Output the [x, y] coordinate of the center of the cell containing the given text.  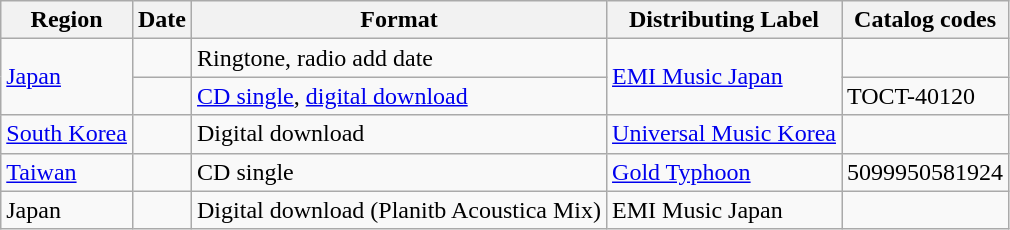
Gold Typhoon [724, 172]
Catalog codes [926, 20]
South Korea [67, 134]
Date [162, 20]
Region [67, 20]
Universal Music Korea [724, 134]
5099950581924 [926, 172]
Digital download [400, 134]
TOCT-40120 [926, 96]
Ringtone, radio add date [400, 58]
Format [400, 20]
Digital download (Planitb Acoustica Mix) [400, 210]
Taiwan [67, 172]
Distributing Label [724, 20]
CD single, digital download [400, 96]
CD single [400, 172]
